Search for the cell housing the specified text and yield its (x, y) center coordinate. 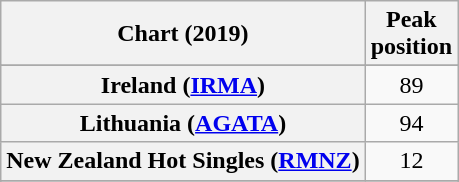
Lithuania (AGATA) (183, 123)
New Zealand Hot Singles (RMNZ) (183, 161)
Peakposition (411, 34)
Chart (2019) (183, 34)
12 (411, 161)
89 (411, 85)
94 (411, 123)
Ireland (IRMA) (183, 85)
